Provide the [x, y] coordinate of the cell's center where the given text is located.  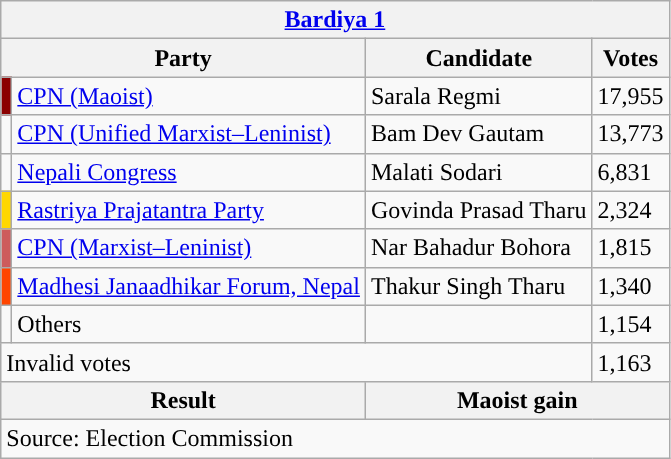
Party [184, 58]
Candidate [478, 58]
17,955 [630, 96]
Votes [630, 58]
13,773 [630, 134]
1,154 [630, 324]
6,831 [630, 172]
1,163 [630, 362]
Source: Election Commission [335, 438]
Others [189, 324]
Madhesi Janaadhikar Forum, Nepal [189, 286]
Nepali Congress [189, 172]
Sarala Regmi [478, 96]
1,815 [630, 248]
Result [184, 400]
Bam Dev Gautam [478, 134]
Maoist gain [517, 400]
Bardiya 1 [335, 20]
CPN (Marxist–Leninist) [189, 248]
CPN (Maoist) [189, 96]
Invalid votes [296, 362]
Thakur Singh Tharu [478, 286]
2,324 [630, 210]
Govinda Prasad Tharu [478, 210]
Malati Sodari [478, 172]
Rastriya Prajatantra Party [189, 210]
1,340 [630, 286]
Nar Bahadur Bohora [478, 248]
CPN (Unified Marxist–Leninist) [189, 134]
